Find where the given text appears and provide that cell's center as [X, Y] coordinate. 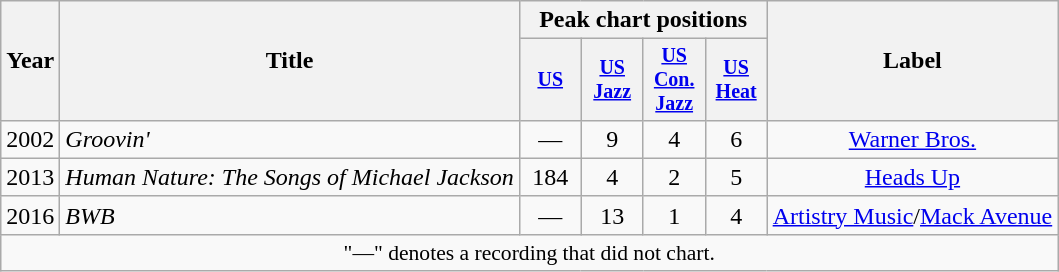
184 [550, 177]
US Con. Jazz [674, 80]
2013 [30, 177]
13 [612, 215]
Peak chart positions [643, 20]
US [550, 80]
Heads Up [912, 177]
5 [736, 177]
"—" denotes a recording that did not chart. [530, 252]
6 [736, 139]
Year [30, 61]
US Heat [736, 80]
1 [674, 215]
Warner Bros. [912, 139]
Title [290, 61]
Groovin' [290, 139]
Human Nature: The Songs of Michael Jackson [290, 177]
Artistry Music/Mack Avenue [912, 215]
Label [912, 61]
2016 [30, 215]
BWB [290, 215]
US Jazz [612, 80]
2 [674, 177]
2002 [30, 139]
9 [612, 139]
